Pinpoint the cell where the given text exists, returning its [X, Y] midpoint coordinate. 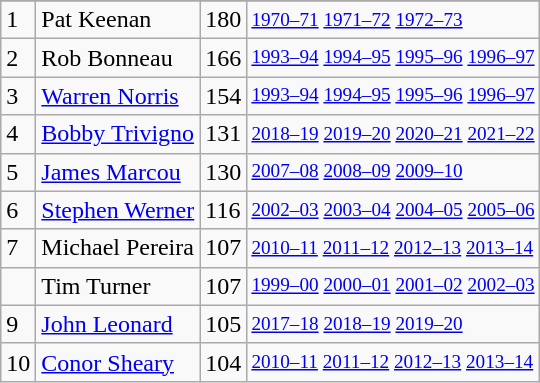
131 [224, 134]
Warren Norris [118, 96]
5 [18, 172]
2 [18, 58]
105 [224, 324]
6 [18, 210]
John Leonard [118, 324]
Stephen Werner [118, 210]
Rob Bonneau [118, 58]
180 [224, 20]
2007–08 2008–09 2009–10 [393, 172]
10 [18, 362]
2002–03 2003–04 2004–05 2005–06 [393, 210]
104 [224, 362]
James Marcou [118, 172]
2018–19 2019–20 2020–21 2021–22 [393, 134]
9 [18, 324]
2017–18 2018–19 2019–20 [393, 324]
4 [18, 134]
130 [224, 172]
1 [18, 20]
7 [18, 248]
Pat Keenan [118, 20]
Conor Sheary [118, 362]
Michael Pereira [118, 248]
116 [224, 210]
Tim Turner [118, 286]
1970–71 1971–72 1972–73 [393, 20]
Bobby Trivigno [118, 134]
166 [224, 58]
154 [224, 96]
1999–00 2000–01 2001–02 2002–03 [393, 286]
3 [18, 96]
